Search for the cell housing the specified text and yield its [X, Y] center coordinate. 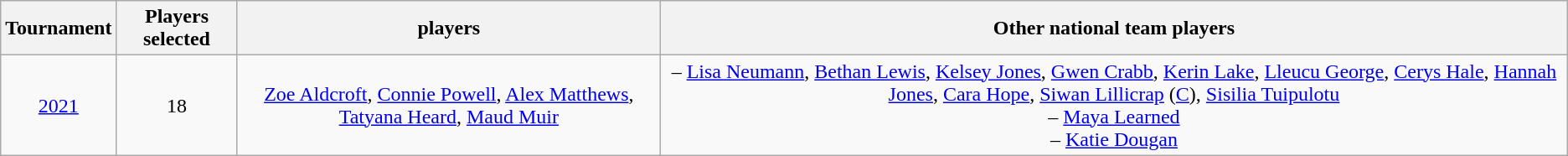
2021 [59, 106]
Other national team players [1114, 29]
Players selected [177, 29]
Zoe Aldcroft, Connie Powell, Alex Matthews, Tatyana Heard, Maud Muir [449, 106]
18 [177, 106]
players [449, 29]
Tournament [59, 29]
